Output the (X, Y) coordinate of the center of the cell containing the given text.  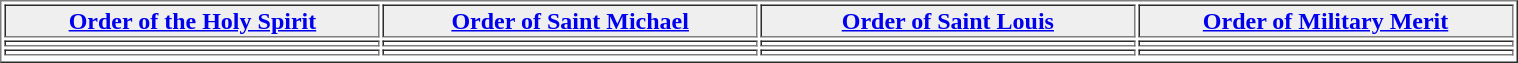
Order of Saint Michael (570, 20)
Order of Military Merit (1326, 20)
Order of Saint Louis (948, 20)
Order of the Holy Spirit (192, 20)
